From the cell containing the given text, extract its center point as (x, y) coordinate. 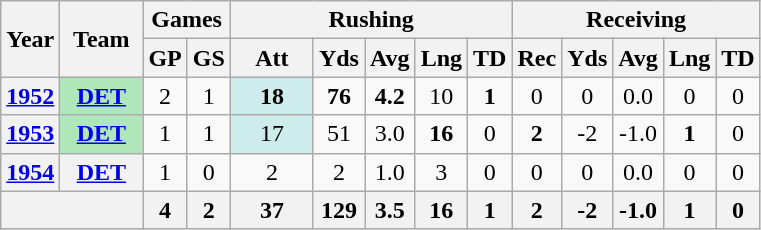
Games (186, 20)
3.5 (390, 210)
3 (441, 172)
Receiving (636, 20)
51 (338, 134)
3.0 (390, 134)
18 (272, 96)
Team (102, 39)
10 (441, 96)
1953 (30, 134)
4 (165, 210)
1.0 (390, 172)
1952 (30, 96)
Rec (537, 58)
129 (338, 210)
GS (208, 58)
1954 (30, 172)
37 (272, 210)
Year (30, 39)
4.2 (390, 96)
GP (165, 58)
Att (272, 58)
76 (338, 96)
17 (272, 134)
Rushing (371, 20)
